Scan for the cell matching the given text and deliver its [X, Y] coordinate at center. 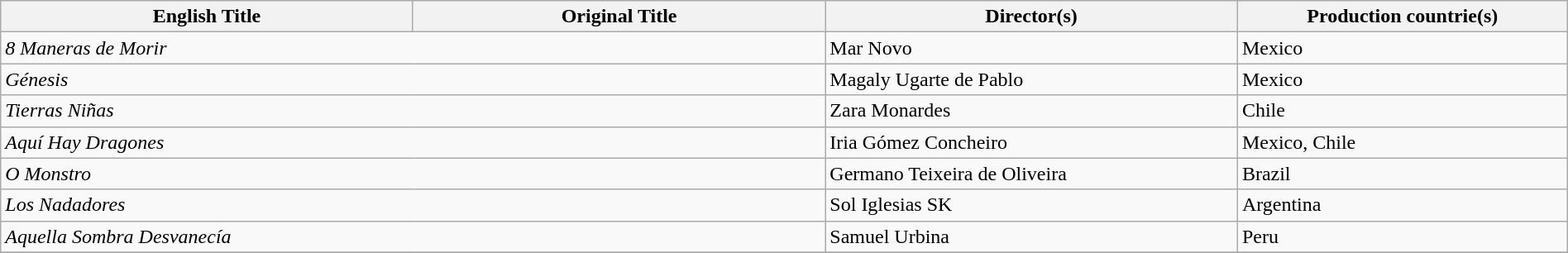
Génesis [414, 79]
Germano Teixeira de Oliveira [1032, 174]
Iria Gómez Concheiro [1032, 142]
Aquella Sombra Desvanecía [414, 236]
Tierras Niñas [414, 111]
Director(s) [1032, 17]
Peru [1403, 236]
Zara Monardes [1032, 111]
Chile [1403, 111]
Aquí Hay Dragones [414, 142]
Sol Iglesias SK [1032, 205]
Brazil [1403, 174]
Magaly Ugarte de Pablo [1032, 79]
English Title [207, 17]
Original Title [619, 17]
8 Maneras de Morir [414, 48]
Mar Novo [1032, 48]
Mexico, Chile [1403, 142]
Los Nadadores [414, 205]
Samuel Urbina [1032, 236]
Production countrie(s) [1403, 17]
Argentina [1403, 205]
O Monstro [414, 174]
